Detect which cell encompasses the target text, then output its [x, y] center coordinate. 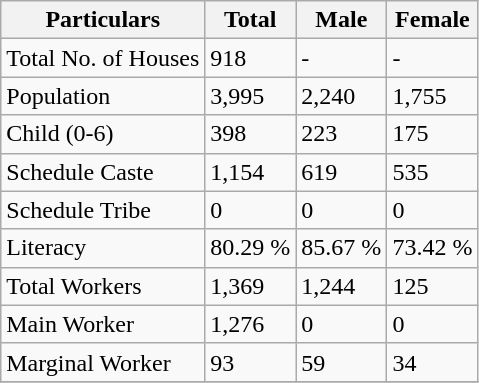
80.29 % [250, 248]
Total [250, 20]
Main Worker [103, 324]
918 [250, 58]
175 [432, 134]
Literacy [103, 248]
73.42 % [432, 248]
Marginal Worker [103, 362]
Schedule Tribe [103, 210]
1,244 [342, 286]
223 [342, 134]
85.67 % [342, 248]
1,154 [250, 172]
1,276 [250, 324]
535 [432, 172]
1,369 [250, 286]
1,755 [432, 96]
Child (0-6) [103, 134]
Population [103, 96]
125 [432, 286]
93 [250, 362]
59 [342, 362]
Total Workers [103, 286]
Total No. of Houses [103, 58]
34 [432, 362]
398 [250, 134]
2,240 [342, 96]
619 [342, 172]
Male [342, 20]
Female [432, 20]
Particulars [103, 20]
3,995 [250, 96]
Schedule Caste [103, 172]
